Pinpoint the cell where the given text exists, returning its (x, y) midpoint coordinate. 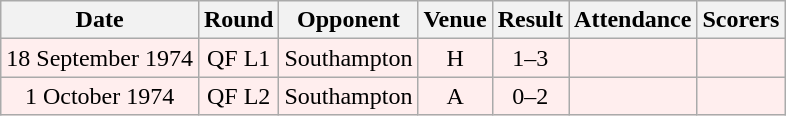
Scorers (741, 20)
Date (100, 20)
1–3 (530, 58)
1 October 1974 (100, 96)
QF L2 (238, 96)
Venue (455, 20)
Opponent (348, 20)
0–2 (530, 96)
A (455, 96)
18 September 1974 (100, 58)
Round (238, 20)
H (455, 58)
Attendance (633, 20)
Result (530, 20)
QF L1 (238, 58)
